From the cell containing the given text, extract its center point as (x, y) coordinate. 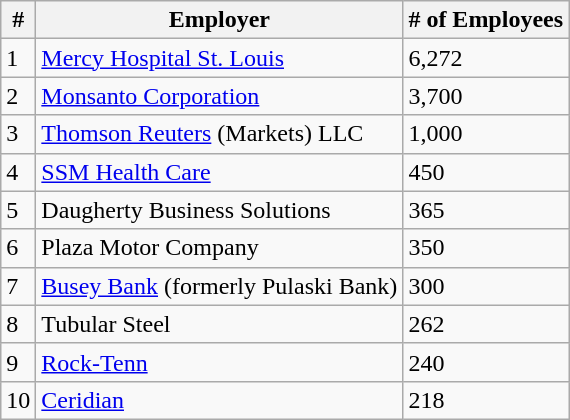
Rock-Tenn (220, 362)
9 (18, 362)
Daugherty Business Solutions (220, 210)
Tubular Steel (220, 324)
2 (18, 96)
5 (18, 210)
262 (486, 324)
Monsanto Corporation (220, 96)
1,000 (486, 134)
8 (18, 324)
# of Employees (486, 20)
Mercy Hospital St. Louis (220, 58)
Thomson Reuters (Markets) LLC (220, 134)
6,272 (486, 58)
240 (486, 362)
6 (18, 248)
Ceridian (220, 400)
218 (486, 400)
Busey Bank (formerly Pulaski Bank) (220, 286)
300 (486, 286)
365 (486, 210)
# (18, 20)
7 (18, 286)
SSM Health Care (220, 172)
4 (18, 172)
3 (18, 134)
350 (486, 248)
450 (486, 172)
1 (18, 58)
10 (18, 400)
3,700 (486, 96)
Plaza Motor Company (220, 248)
Employer (220, 20)
